Scan for the cell matching the given text and deliver its (x, y) coordinate at center. 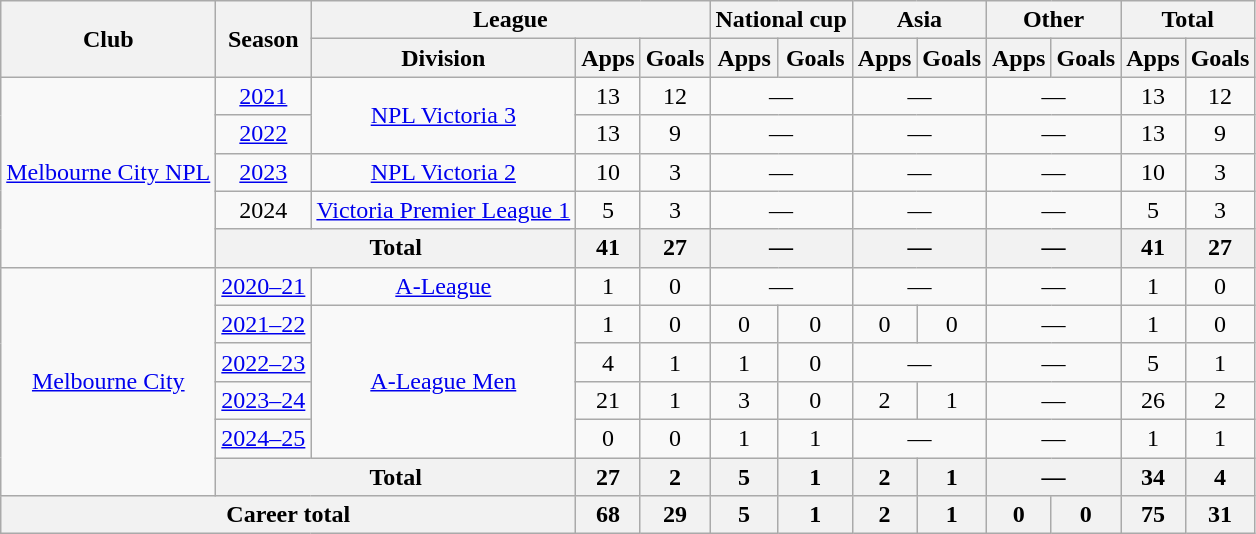
NPL Victoria 3 (444, 115)
2024–25 (264, 438)
2023 (264, 172)
National cup (781, 20)
League (510, 20)
31 (1220, 515)
Asia (919, 20)
Career total (288, 515)
2021–22 (264, 324)
29 (675, 515)
Melbourne City NPL (108, 172)
NPL Victoria 2 (444, 172)
2023–24 (264, 400)
26 (1153, 400)
75 (1153, 515)
Division (444, 58)
Melbourne City (108, 381)
2021 (264, 96)
Season (264, 39)
2024 (264, 210)
Victoria Premier League 1 (444, 210)
A-League (444, 286)
2020–21 (264, 286)
68 (608, 515)
2022 (264, 134)
Other (1054, 20)
Club (108, 39)
A-League Men (444, 381)
34 (1153, 477)
21 (608, 400)
2022–23 (264, 362)
